Search for the cell housing the specified text and yield its [X, Y] center coordinate. 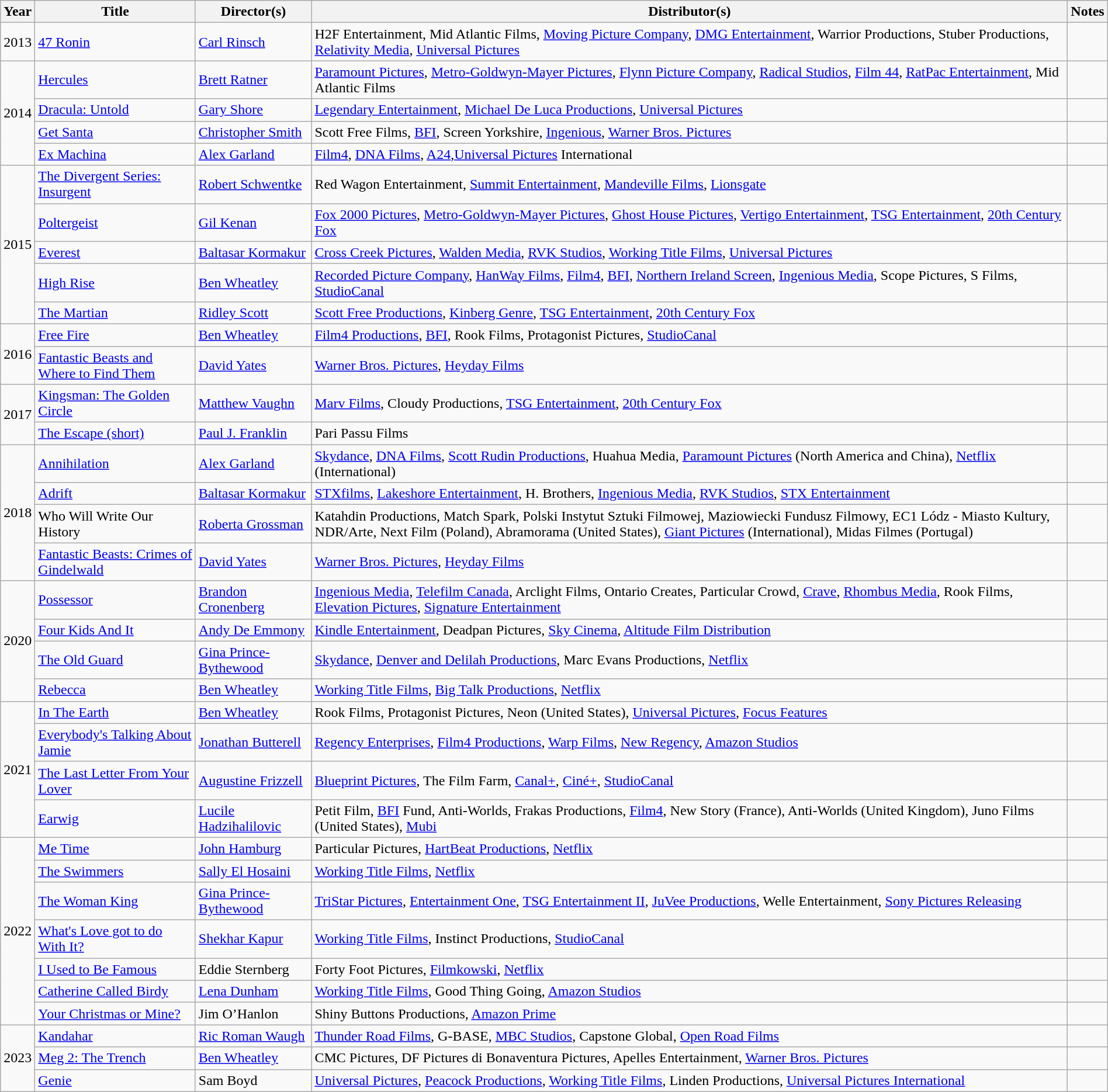
Director(s) [254, 12]
Pari Passu Films [690, 434]
Regency Enterprises, Film4 Productions, Warp Films, New Regency, Amazon Studios [690, 742]
Ric Roman Waugh [254, 1036]
Roberta Grossman [254, 524]
Forty Foot Pictures, Filmkowski, Netflix [690, 969]
Annihilation [115, 464]
Working Title Films, Good Thing Going, Amazon Studios [690, 992]
Kingsman: The Golden Circle [115, 403]
Andy De Emmony [254, 630]
Christopher Smith [254, 132]
Shekhar Kapur [254, 940]
2017 [18, 415]
Fantastic Beasts and Where to Find Them [115, 365]
Eddie Sternberg [254, 969]
2021 [18, 769]
Possessor [115, 599]
Brandon Cronenberg [254, 599]
In The Earth [115, 712]
Lena Dunham [254, 992]
Robert Schwentke [254, 185]
Everybody's Talking About Jamie [115, 742]
Cross Creek Pictures, Walden Media, RVK Studios, Working Title Films, Universal Pictures [690, 252]
Fox 2000 Pictures, Metro-Goldwyn-Mayer Pictures, Ghost House Pictures, Vertigo Entertainment, TSG Entertainment, 20th Century Fox [690, 222]
Carl Rinsch [254, 42]
Hercules [115, 79]
Ridley Scott [254, 313]
The Old Guard [115, 660]
Kandahar [115, 1036]
The Swimmers [115, 871]
Catherine Called Birdy [115, 992]
Sam Boyd [254, 1080]
Petit Film, BFI Fund, Anti-Worlds, Frakas Productions, Film4, New Story (France), Anti-Worlds (United Kingdom), Juno Films (United States), Mubi [690, 818]
I Used to Be Famous [115, 969]
2015 [18, 244]
Shiny Buttons Productions, Amazon Prime [690, 1014]
Brett Ratner [254, 79]
2014 [18, 113]
John Hamburg [254, 848]
Marv Films, Cloudy Productions, TSG Entertainment, 20th Century Fox [690, 403]
Paul J. Franklin [254, 434]
Legendary Entertainment, Michael De Luca Productions, Universal Pictures [690, 110]
Poltergeist [115, 222]
Me Time [115, 848]
Earwig [115, 818]
Skydance, DNA Films, Scott Rudin Productions, Huahua Media, Paramount Pictures (North America and China), Netflix (International) [690, 464]
2018 [18, 513]
Ex Machina [115, 154]
47 Ronin [115, 42]
Thunder Road Films, G-BASE, MBC Studios, Capstone Global, Open Road Films [690, 1036]
Recorded Picture Company, HanWay Films, Film4, BFI, Northern Ireland Screen, Ingenious Media, Scope Pictures, S Films, StudioCanal [690, 283]
2020 [18, 641]
Your Christmas or Mine? [115, 1014]
Film4, DNA Films, A24,Universal Pictures International [690, 154]
Lucile Hadzihalilovic [254, 818]
Jim O’Hanlon [254, 1014]
Gil Kenan [254, 222]
Scott Free Productions, Kinberg Genre, TSG Entertainment, 20th Century Fox [690, 313]
Kindle Entertainment, Deadpan Pictures, Sky Cinema, Altitude Film Distribution [690, 630]
Title [115, 12]
Four Kids And It [115, 630]
Sally El Hosaini [254, 871]
2016 [18, 354]
The Last Letter From Your Lover [115, 781]
Dracula: Untold [115, 110]
Skydance, Denver and Delilah Productions, Marc Evans Productions, Netflix [690, 660]
Gary Shore [254, 110]
Genie [115, 1080]
Rook Films, Protagonist Pictures, Neon (United States), Universal Pictures, Focus Features [690, 712]
Who Will Write Our History [115, 524]
Distributor(s) [690, 12]
Jonathan Butterell [254, 742]
Augustine Frizzell [254, 781]
2013 [18, 42]
Working Title Films, Instinct Productions, StudioCanal [690, 940]
Everest [115, 252]
STXfilms, Lakeshore Entertainment, H. Brothers, Ingenious Media, RVK Studios, STX Entertainment [690, 494]
Working Title Films, Big Talk Productions, Netflix [690, 690]
Adrift [115, 494]
CMC Pictures, DF Pictures di Bonaventura Pictures, Apelles Entertainment, Warner Bros. Pictures [690, 1058]
Notes [1088, 12]
Paramount Pictures, Metro-Goldwyn-Mayer Pictures, Flynn Picture Company, Radical Studios, Film 44, RatPac Entertainment, Mid Atlantic Films [690, 79]
The Escape (short) [115, 434]
Working Title Films, Netflix [690, 871]
Matthew Vaughn [254, 403]
Film4 Productions, BFI, Rook Films, Protagonist Pictures, StudioCanal [690, 335]
What's Love got to do With It? [115, 940]
Free Fire [115, 335]
Rebecca [115, 690]
Red Wagon Entertainment, Summit Entertainment, Mandeville Films, Lionsgate [690, 185]
Universal Pictures, Peacock Productions, Working Title Films, Linden Productions, Universal Pictures International [690, 1080]
TriStar Pictures, Entertainment One, TSG Entertainment II, JuVee Productions, Welle Entertainment, Sony Pictures Releasing [690, 901]
High Rise [115, 283]
The Woman King [115, 901]
Scott Free Films, BFI, Screen Yorkshire, Ingenious, Warner Bros. Pictures [690, 132]
2023 [18, 1058]
The Martian [115, 313]
2022 [18, 931]
Particular Pictures, HartBeat Productions, Netflix [690, 848]
Fantastic Beasts: Crimes of Gindelwald [115, 562]
Meg 2: The Trench [115, 1058]
Year [18, 12]
The Divergent Series: Insurgent [115, 185]
Get Santa [115, 132]
Blueprint Pictures, The Film Farm, Canal+, Ciné+, StudioCanal [690, 781]
